Determine the (x, y) coordinate at the center of the cell enclosing the given text.  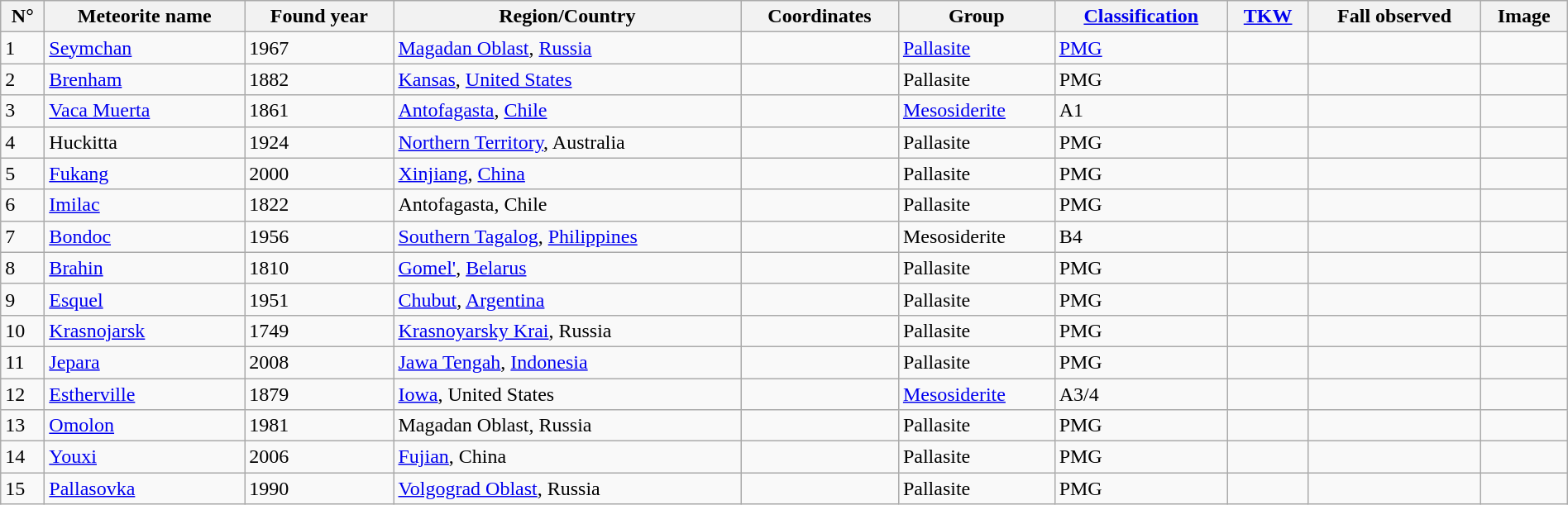
1810 (319, 268)
8 (23, 268)
Gomel', Belarus (567, 268)
B4 (1141, 236)
1861 (319, 111)
4 (23, 142)
14 (23, 457)
1822 (319, 205)
Omolon (145, 426)
1749 (319, 331)
1879 (319, 394)
Youxi (145, 457)
1 (23, 48)
1990 (319, 488)
Brahin (145, 268)
Southern Tagalog, Philippines (567, 236)
12 (23, 394)
Jawa Tengah, Indonesia (567, 362)
6 (23, 205)
Pallasovka (145, 488)
Chubut, Argentina (567, 299)
1882 (319, 79)
7 (23, 236)
10 (23, 331)
A3/4 (1141, 394)
Brenham (145, 79)
Fall observed (1394, 17)
5 (23, 174)
Esquel (145, 299)
Classification (1141, 17)
Krasnoyarsky Krai, Russia (567, 331)
1951 (319, 299)
Found year (319, 17)
11 (23, 362)
Fujian, China (567, 457)
Jepara (145, 362)
Fukang (145, 174)
Northern Territory, Australia (567, 142)
Coordinates (820, 17)
2000 (319, 174)
Kansas, United States (567, 79)
N° (23, 17)
Huckitta (145, 142)
Group (976, 17)
Meteorite name (145, 17)
1967 (319, 48)
Xinjiang, China (567, 174)
2006 (319, 457)
13 (23, 426)
Volgograd Oblast, Russia (567, 488)
Imilac (145, 205)
Image (1523, 17)
Estherville (145, 394)
2 (23, 79)
Krasnojarsk (145, 331)
1981 (319, 426)
3 (23, 111)
A1 (1141, 111)
Bondoc (145, 236)
1956 (319, 236)
2008 (319, 362)
Seymchan (145, 48)
Region/Country (567, 17)
Iowa, United States (567, 394)
TKW (1267, 17)
1924 (319, 142)
9 (23, 299)
Vaca Muerta (145, 111)
15 (23, 488)
